Scan for the cell matching the given text and deliver its (x, y) coordinate at center. 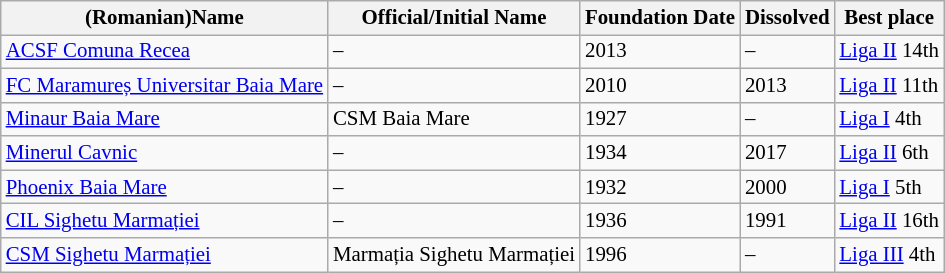
2010 (660, 85)
1927 (660, 119)
Minaur Baia Mare (164, 119)
1932 (660, 187)
1934 (660, 153)
Best place (889, 18)
Liga II 14th (889, 51)
Foundation Date (660, 18)
Liga I 4th (889, 119)
Liga II 16th (889, 221)
Phoenix Baia Mare (164, 187)
CSM Baia Mare (454, 119)
2000 (787, 187)
ACSF Comuna Recea (164, 51)
Liga III 4th (889, 255)
(Romanian)Name (164, 18)
Liga II 6th (889, 153)
CIL Sighetu Marmației (164, 221)
Liga II 11th (889, 85)
Liga I 5th (889, 187)
1991 (787, 221)
FC Maramureș Universitar Baia Mare (164, 85)
2017 (787, 153)
Dissolved (787, 18)
Marmația Sighetu Marmației (454, 255)
1936 (660, 221)
1996 (660, 255)
Minerul Cavnic (164, 153)
CSM Sighetu Marmației (164, 255)
Official/Initial Name (454, 18)
